Locate the cell with the specified text and output its (x, y) center coordinate. 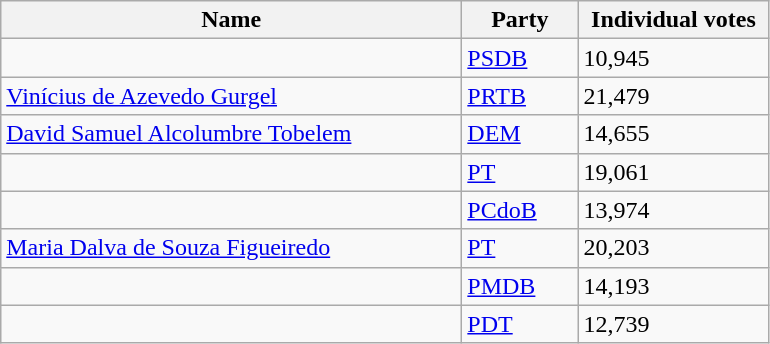
PRTB (520, 96)
Party (520, 20)
13,974 (674, 210)
14,655 (674, 134)
Individual votes (674, 20)
12,739 (674, 324)
10,945 (674, 58)
PDT (520, 324)
19,061 (674, 172)
PCdoB (520, 210)
20,203 (674, 248)
PMDB (520, 286)
PSDB (520, 58)
DEM (520, 134)
14,193 (674, 286)
David Samuel Alcolumbre Tobelem (232, 134)
21,479 (674, 96)
Maria Dalva de Souza Figueiredo (232, 248)
Name (232, 20)
Vinícius de Azevedo Gurgel (232, 96)
